Identify which cell holds the provided text, then report its [X, Y] central coordinate. 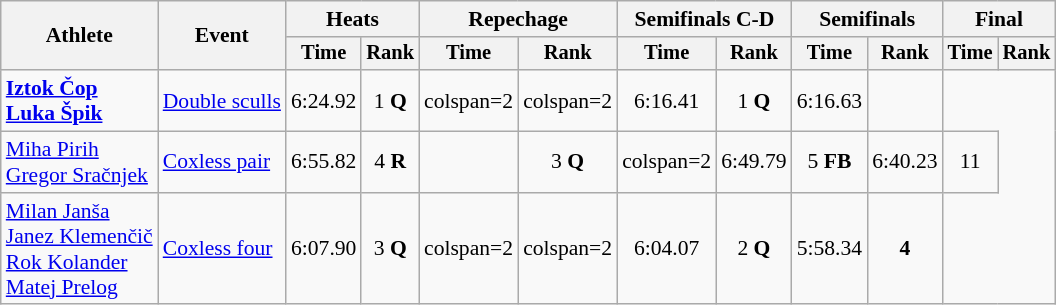
6:24.92 [324, 100]
Double sculls [222, 100]
6:40.23 [904, 162]
Semifinals C-D [704, 19]
Final [999, 19]
5 FB [830, 162]
Repechage [518, 19]
Coxless four [222, 249]
6:07.90 [324, 249]
Milan JanšaJanez KlemenčičRok KolanderMatej Prelog [80, 249]
6:49.79 [754, 162]
Event [222, 36]
Coxless pair [222, 162]
4 [904, 249]
6:55.82 [324, 162]
6:16.63 [830, 100]
Heats [352, 19]
2 Q [754, 249]
5:58.34 [830, 249]
Semifinals [868, 19]
6:16.41 [666, 100]
11 [970, 162]
6:04.07 [666, 249]
Iztok ČopLuka Špik [80, 100]
Miha PirihGregor Sračnjek [80, 162]
4 R [390, 162]
Athlete [80, 36]
